Output the (X, Y) coordinate of the center of the cell containing the given text.  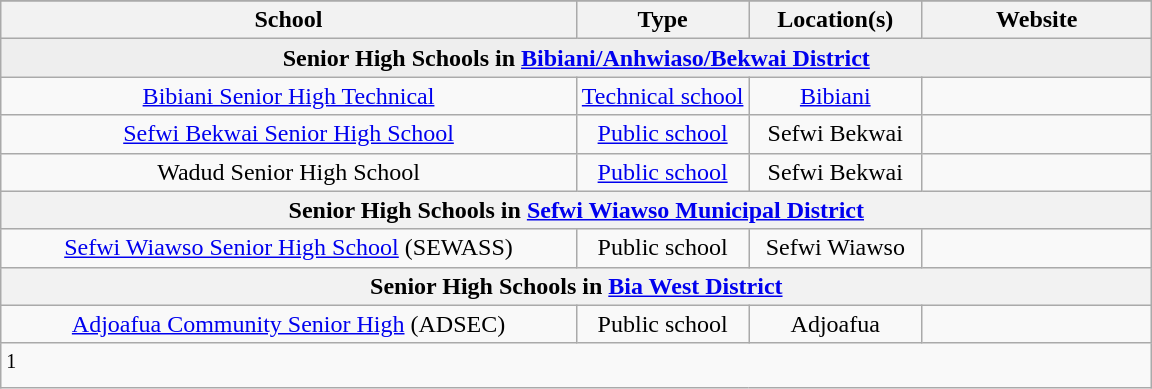
Sefwi Wiawso (836, 248)
Bibiani Senior High Technical (289, 96)
Senior High Schools in Sefwi Wiawso Municipal District (576, 210)
Adjoafua Community Senior High (ADSEC) (289, 324)
Bibiani (836, 96)
School (289, 20)
Location(s) (836, 20)
Sefwi Wiawso Senior High School (SEWASS) (289, 248)
Adjoafua (836, 324)
1 (576, 366)
Sefwi Bekwai Senior High School (289, 134)
Wadud Senior High School (289, 172)
Senior High Schools in Bia West District (576, 286)
Website (1037, 20)
Type (662, 20)
Technical school (662, 96)
Senior High Schools in Bibiani/Anhwiaso/Bekwai District (576, 58)
